Provide the (x, y) coordinate of the cell's center where the given text is located.  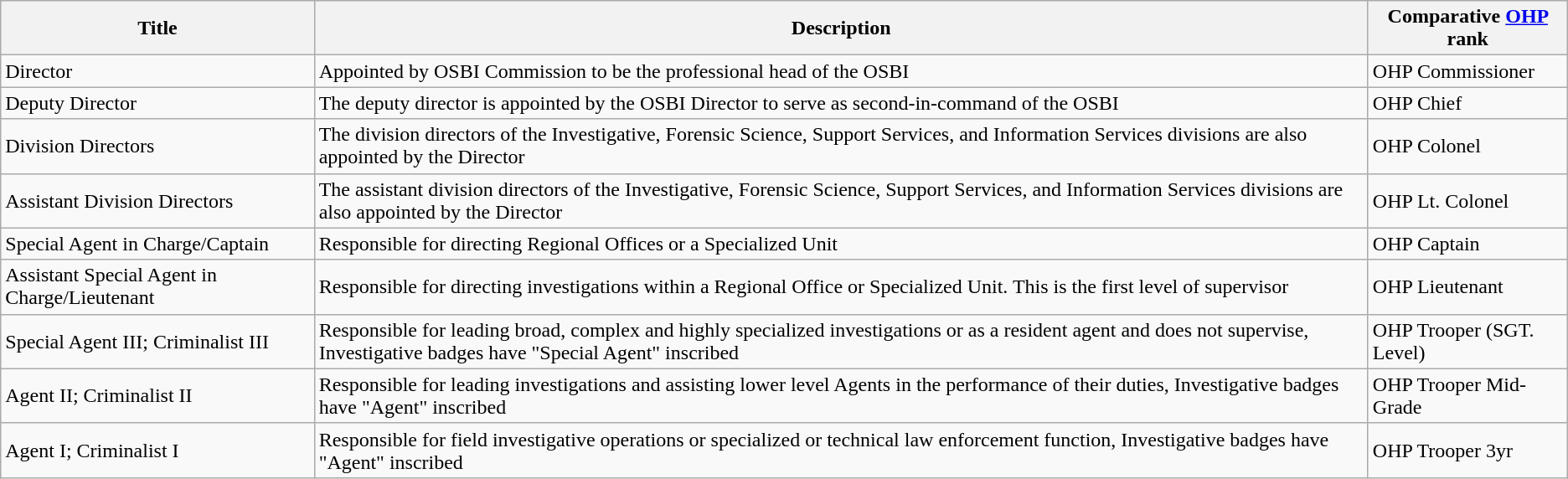
Responsible for directing Regional Offices or a Specialized Unit (841, 244)
OHP Lieutenant (1467, 286)
Assistant Special Agent in Charge/Lieutenant (157, 286)
OHP Colonel (1467, 146)
Special Agent III; Criminalist III (157, 342)
Deputy Director (157, 103)
Agent II; Criminalist II (157, 395)
Director (157, 71)
Appointed by OSBI Commission to be the professional head of the OSBI (841, 71)
The deputy director is appointed by the OSBI Director to serve as second-in-command of the OSBI (841, 103)
Responsible for field investigative operations or specialized or technical law enforcement function, Investigative badges have "Agent" inscribed (841, 451)
Special Agent in Charge/Captain (157, 244)
Description (841, 28)
Assistant Division Directors (157, 201)
Title (157, 28)
Responsible for directing investigations within a Regional Office or Specialized Unit. This is the first level of supervisor (841, 286)
OHP Trooper Mid-Grade (1467, 395)
Division Directors (157, 146)
Comparative OHP rank (1467, 28)
OHP Trooper 3yr (1467, 451)
OHP Lt. Colonel (1467, 201)
OHP Chief (1467, 103)
OHP Captain (1467, 244)
Agent I; Criminalist I (157, 451)
OHP Commissioner (1467, 71)
OHP Trooper (SGT. Level) (1467, 342)
